Capture the cell that displays the provided text and extract its (x, y) central coordinate. 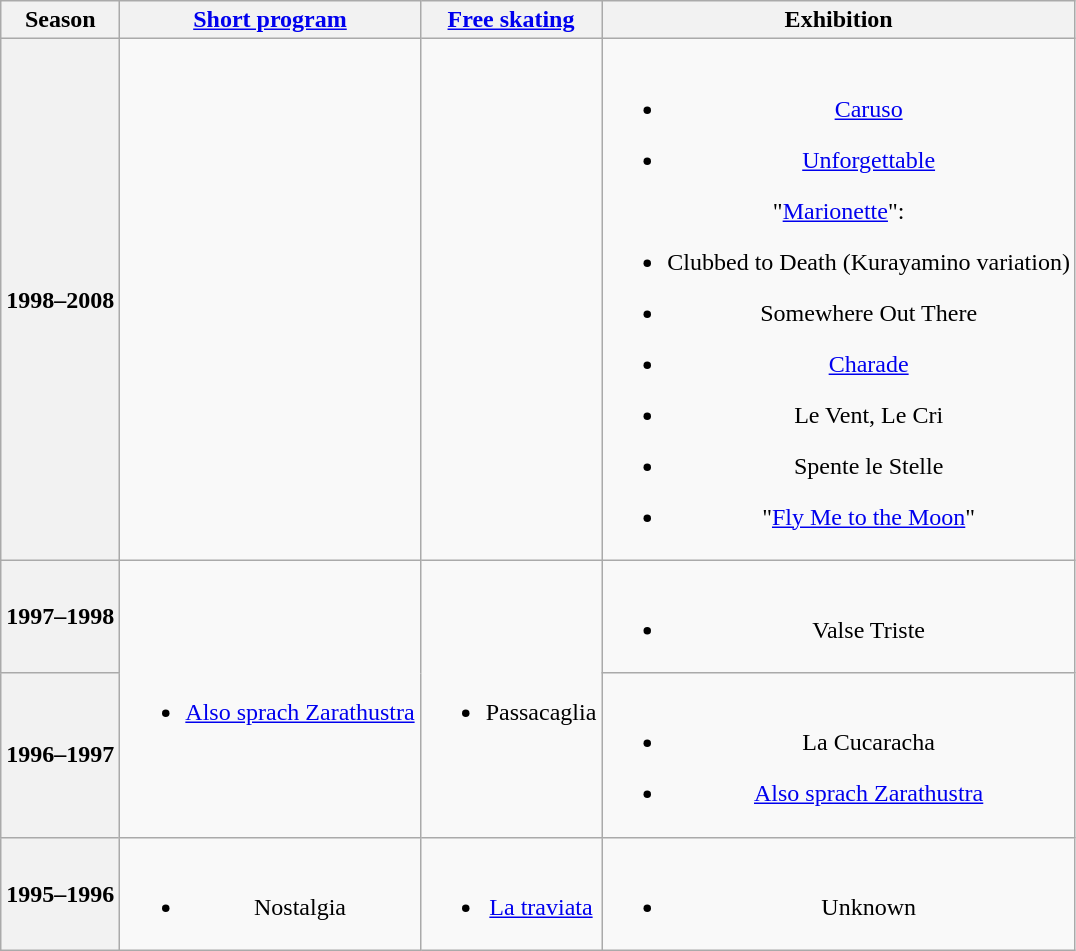
La traviata (511, 894)
Exhibition (839, 20)
Nostalgia (270, 894)
Season (60, 20)
1998–2008 (60, 300)
La CucarachaAlso sprach Zarathustra (839, 755)
Short program (270, 20)
1997–1998 (60, 616)
Unknown (839, 894)
Valse Triste (839, 616)
Free skating (511, 20)
1995–1996 (60, 894)
1996–1997 (60, 755)
Passacaglia (511, 698)
Also sprach Zarathustra (270, 698)
